Output the (X, Y) coordinate of the center of the cell containing the given text.  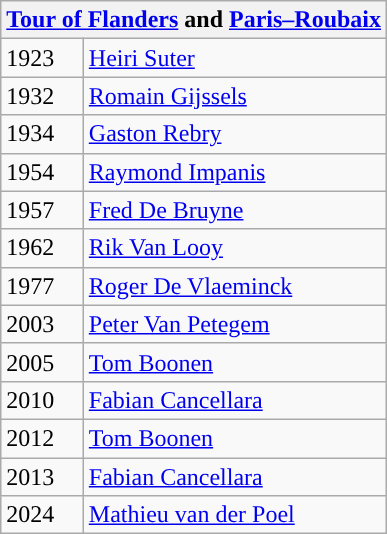
1932 (42, 96)
Gaston Rebry (234, 134)
Raymond Impanis (234, 172)
Fred De Bruyne (234, 210)
1957 (42, 210)
Tour of Flanders and Paris–Roubaix (194, 20)
2012 (42, 438)
Rik Van Looy (234, 248)
1954 (42, 172)
1977 (42, 286)
1962 (42, 248)
1934 (42, 134)
1923 (42, 58)
Mathieu van der Poel (234, 515)
2005 (42, 362)
Romain Gijssels (234, 96)
2024 (42, 515)
2003 (42, 324)
Peter Van Petegem (234, 324)
2013 (42, 477)
Heiri Suter (234, 58)
2010 (42, 400)
Roger De Vlaeminck (234, 286)
